Return (x, y) of the center of cell containing provided text 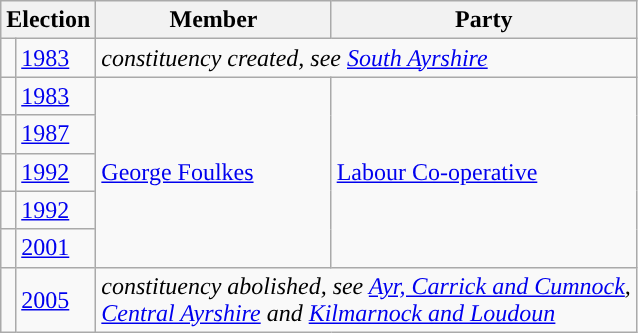
2001 (56, 248)
Election (48, 20)
2005 (56, 300)
1987 (56, 134)
Member (214, 20)
constituency abolished, see Ayr, Carrick and Cumnock,Central Ayrshire and Kilmarnock and Loudoun (366, 300)
Labour Co-operative (484, 172)
George Foulkes (214, 172)
constituency created, see South Ayrshire (366, 58)
Party (484, 20)
